Determine the [x, y] coordinate at the center of the cell enclosing the given text.  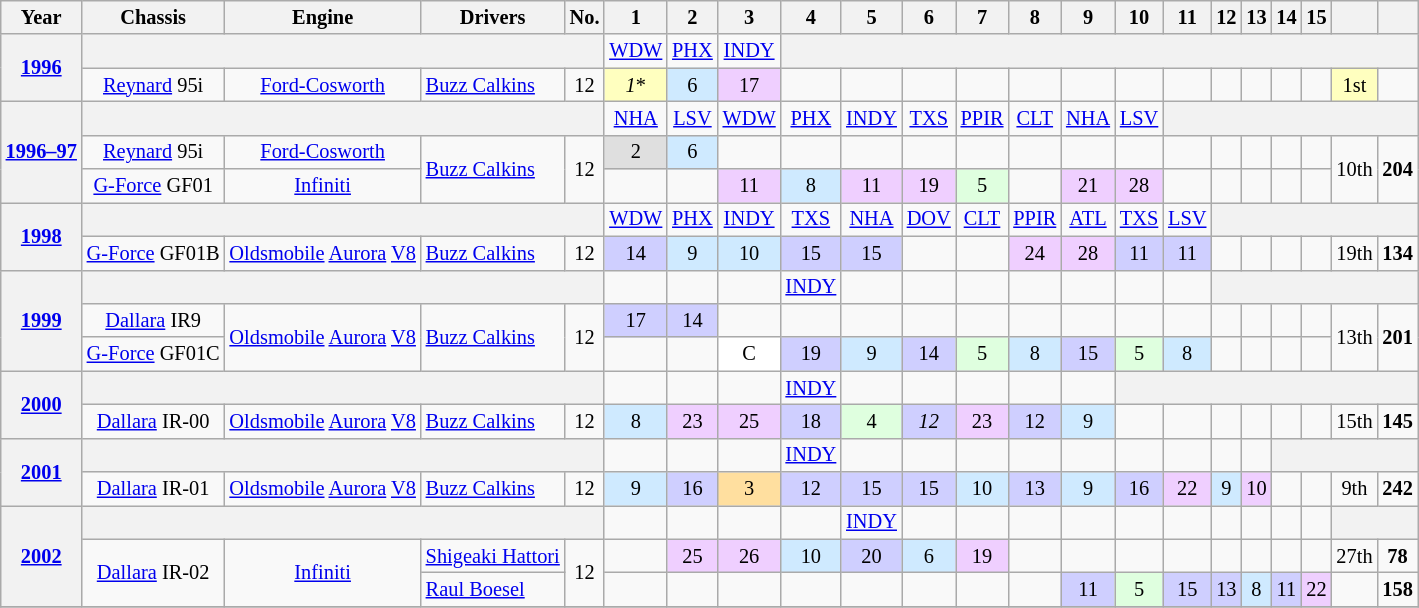
G-Force GF01B [154, 253]
Shigeaki Hattori [493, 556]
26 [750, 556]
Dallara IR9 [154, 320]
1999 [42, 320]
21 [1088, 186]
204 [1397, 168]
1998 [42, 236]
27th [1355, 556]
ATL [1088, 219]
10th [1355, 168]
Year [42, 17]
2001 [42, 472]
7 [982, 17]
2002 [42, 556]
Dallara IR-01 [154, 489]
1996–97 [42, 152]
No. [585, 17]
134 [1397, 253]
13th [1355, 336]
Dallara IR-00 [154, 421]
2000 [42, 404]
C [750, 354]
Drivers [493, 17]
15th [1355, 421]
Dallara IR-02 [154, 572]
1st [1355, 85]
24 [1034, 253]
1 [636, 17]
78 [1397, 556]
201 [1397, 336]
19th [1355, 253]
Chassis [154, 17]
145 [1397, 421]
18 [812, 421]
G-Force GF01 [154, 186]
Raul Boesel [493, 589]
G-Force GF01C [154, 354]
DOV [929, 219]
9th [1355, 489]
242 [1397, 489]
1996 [42, 68]
1* [636, 85]
20 [872, 556]
Engine [323, 17]
158 [1397, 589]
